Capture the cell that displays the provided text and extract its (X, Y) central coordinate. 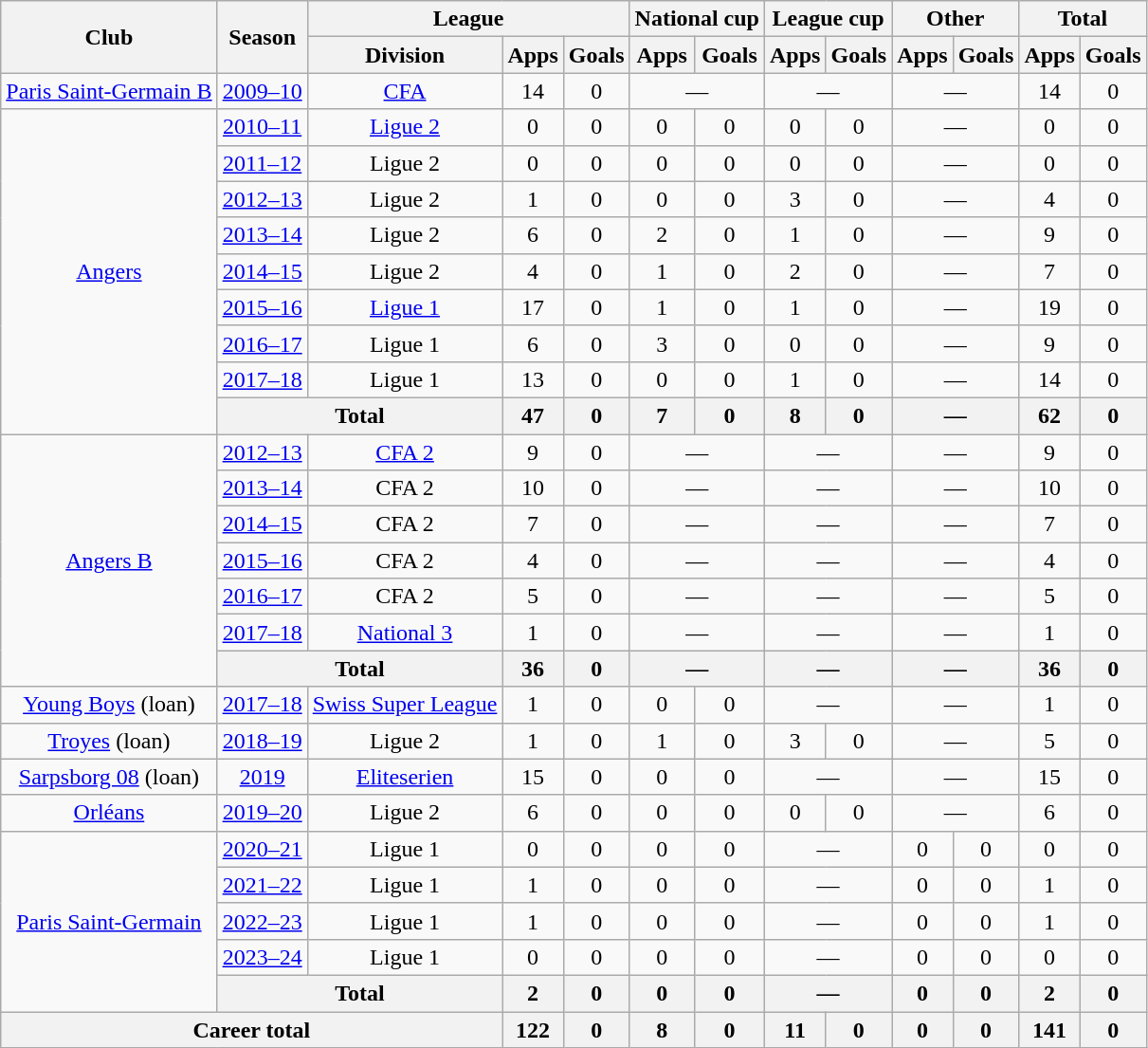
Division (405, 55)
Swiss Super League (405, 705)
11 (795, 1029)
Angers B (109, 561)
19 (1049, 307)
Angers (109, 271)
Paris Saint-Germain B (109, 91)
2019 (262, 777)
2023–24 (262, 957)
League cup (829, 19)
Career total (252, 1029)
Sarpsborg 08 (loan) (109, 777)
2019–20 (262, 813)
Eliteserien (405, 777)
2010–11 (262, 127)
Other (956, 19)
62 (1049, 415)
Orléans (109, 813)
Young Boys (loan) (109, 705)
Season (262, 37)
Troyes (loan) (109, 741)
141 (1049, 1029)
Club (109, 37)
National 3 (405, 633)
CFA (405, 91)
2021–22 (262, 885)
Paris Saint-Germain (109, 921)
League (468, 19)
2011–12 (262, 163)
2022–23 (262, 921)
122 (533, 1029)
13 (533, 379)
47 (533, 415)
National cup (697, 19)
2009–10 (262, 91)
2018–19 (262, 741)
2020–21 (262, 849)
17 (533, 307)
